Locate the cell with the specified text and output its (x, y) center coordinate. 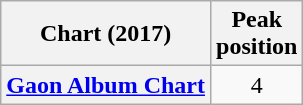
Gaon Album Chart (106, 85)
Peakposition (257, 34)
4 (257, 85)
Chart (2017) (106, 34)
